Return the (x, y) coordinate for the center point of the cell that contains the specified text.  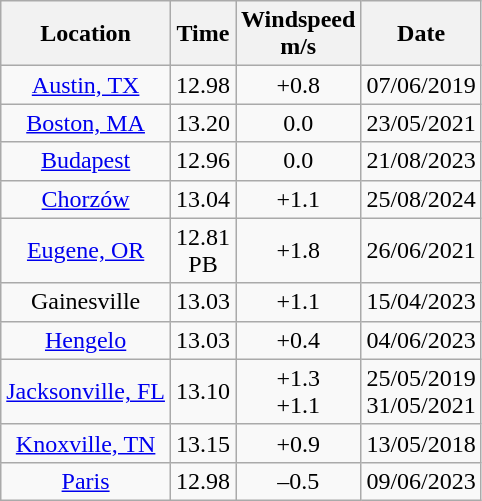
13.10 (202, 392)
12.81PB (202, 250)
Location (86, 34)
Paris (86, 481)
21/08/2023 (421, 161)
Eugene, OR (86, 250)
Austin, TX (86, 85)
+0.8 (298, 85)
Jacksonville, FL (86, 392)
Knoxville, TN (86, 443)
Time (202, 34)
25/08/2024 (421, 199)
Chorzów (86, 199)
13.04 (202, 199)
09/06/2023 (421, 481)
04/06/2023 (421, 340)
25/05/201931/05/2021 (421, 392)
+0.9 (298, 443)
Hengelo (86, 340)
26/06/2021 (421, 250)
Windspeedm/s (298, 34)
–0.5 (298, 481)
Budapest (86, 161)
13.20 (202, 123)
Date (421, 34)
23/05/2021 (421, 123)
13/05/2018 (421, 443)
Boston, MA (86, 123)
Gainesville (86, 302)
12.96 (202, 161)
07/06/2019 (421, 85)
+1.3+1.1 (298, 392)
15/04/2023 (421, 302)
+0.4 (298, 340)
13.15 (202, 443)
+1.8 (298, 250)
